For the text-containing cell, return its midpoint in (X, Y) coordinate format. 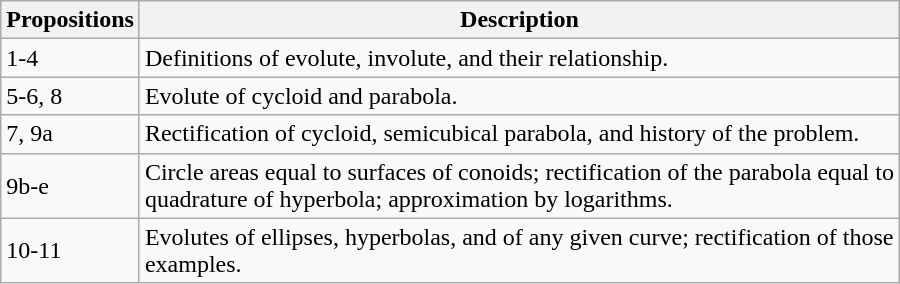
Definitions of evolute, involute, and their relationship. (519, 58)
Circle areas equal to surfaces of conoids; rectification of the parabola equal toquadrature of hyperbola; approximation by logarithms. (519, 186)
Description (519, 20)
5-6, 8 (70, 96)
9b-e (70, 186)
10-11 (70, 250)
Rectification of cycloid, semicubical parabola, and history of the problem. (519, 134)
1-4 (70, 58)
Evolutes of ellipses, hyperbolas, and of any given curve; rectification of thoseexamples. (519, 250)
Evolute of cycloid and parabola. (519, 96)
Propositions (70, 20)
7, 9a (70, 134)
